Find where the given text appears and provide that cell's center as [X, Y] coordinate. 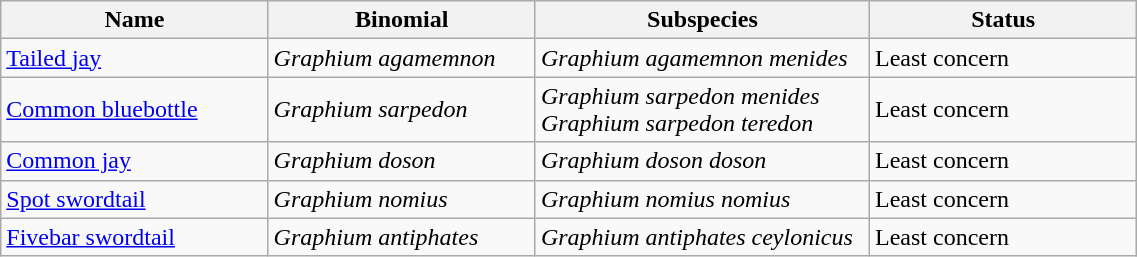
Spot swordtail [134, 199]
Binomial [402, 20]
Graphium nomius nomius [702, 199]
Graphium agamemnon [402, 58]
Graphium nomius [402, 199]
Tailed jay [134, 58]
Name [134, 20]
Graphium doson [402, 161]
Graphium agamemnon menides [702, 58]
Graphium antiphates ceylonicus [702, 237]
Status [1004, 20]
Graphium sarpedon [402, 110]
Common jay [134, 161]
Common bluebottle [134, 110]
Graphium sarpedon menidesGraphium sarpedon teredon [702, 110]
Subspecies [702, 20]
Graphium doson doson [702, 161]
Fivebar swordtail [134, 237]
Graphium antiphates [402, 237]
